Detect which cell encompasses the target text, then output its (x, y) center coordinate. 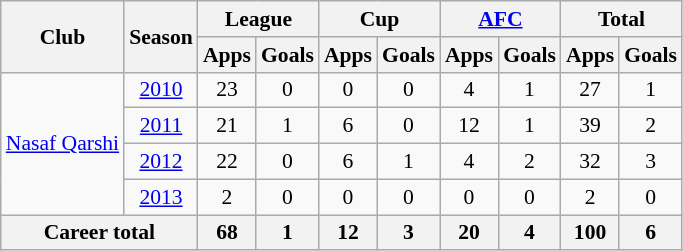
39 (590, 126)
2013 (161, 197)
2012 (161, 162)
Season (161, 36)
100 (590, 233)
League (258, 19)
AFC (500, 19)
Total (622, 19)
21 (227, 126)
32 (590, 162)
22 (227, 162)
68 (227, 233)
Nasaf Qarshi (62, 143)
2011 (161, 126)
Club (62, 36)
Career total (100, 233)
20 (469, 233)
23 (227, 90)
27 (590, 90)
Cup (380, 19)
2010 (161, 90)
